Extract the (X, Y) coordinate from the center of the cell holding the provided text.  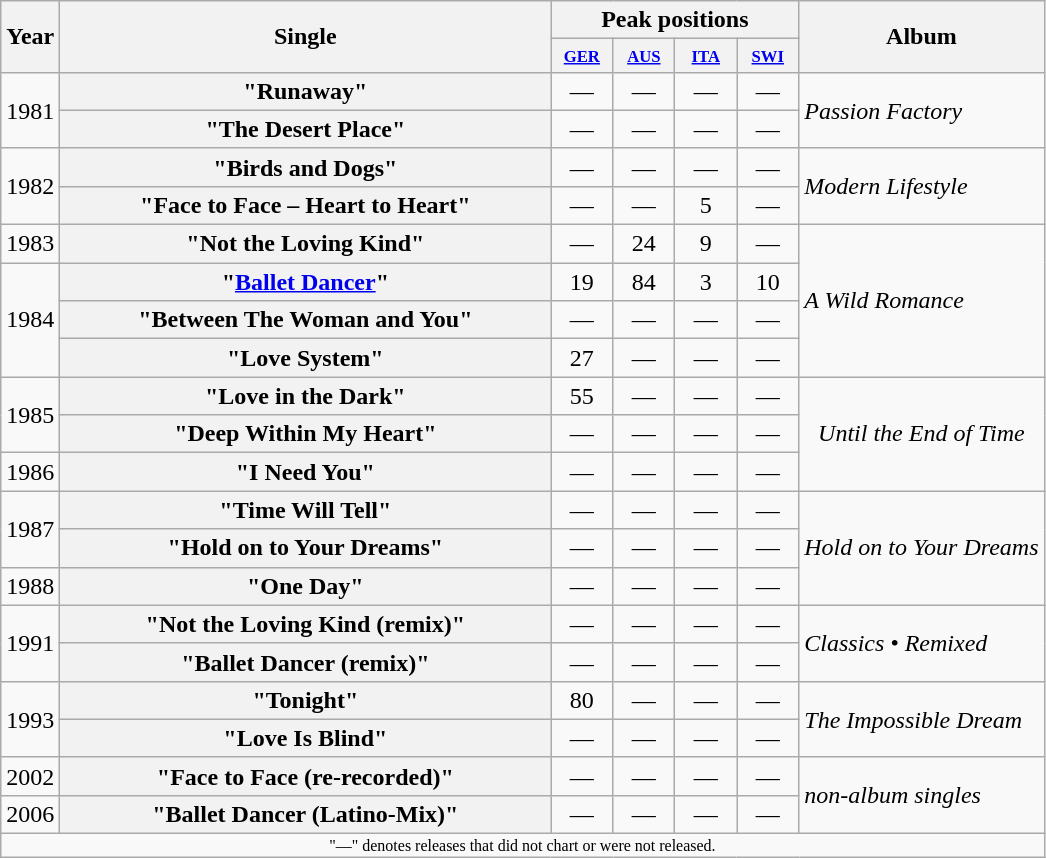
3 (706, 282)
"One Day" (306, 586)
A Wild Romance (922, 301)
"Love Is Blind" (306, 738)
"Deep Within My Heart" (306, 434)
"Runaway" (306, 91)
1981 (30, 110)
2002 (30, 776)
1988 (30, 586)
80 (582, 700)
19 (582, 282)
GER (582, 56)
"Between The Woman and You" (306, 320)
1991 (30, 643)
ITA (706, 56)
"Face to Face (re-recorded)" (306, 776)
1983 (30, 244)
5 (706, 205)
"Love in the Dark" (306, 396)
Until the End of Time (922, 434)
27 (582, 358)
"Face to Face – Heart to Heart" (306, 205)
1984 (30, 320)
"Ballet Dancer (remix)" (306, 662)
"—" denotes releases that did not chart or were not released. (522, 846)
"Ballet Dancer (Latino-Mix)" (306, 814)
Peak positions (675, 20)
"Not the Loving Kind (remix)" (306, 624)
1982 (30, 186)
"Birds and Dogs" (306, 167)
Album (922, 37)
55 (582, 396)
Passion Factory (922, 110)
1986 (30, 472)
"I Need You" (306, 472)
1987 (30, 529)
"Time Will Tell" (306, 510)
"Love System" (306, 358)
84 (644, 282)
9 (706, 244)
non-album singles (922, 795)
"Tonight" (306, 700)
2006 (30, 814)
1985 (30, 415)
The Impossible Dream (922, 719)
24 (644, 244)
10 (768, 282)
Classics • Remixed (922, 643)
Year (30, 37)
"Ballet Dancer" (306, 282)
1993 (30, 719)
Single (306, 37)
AUS (644, 56)
"Hold on to Your Dreams" (306, 548)
SWI (768, 56)
Modern Lifestyle (922, 186)
Hold on to Your Dreams (922, 548)
"The Desert Place" (306, 129)
"Not the Loving Kind" (306, 244)
